Search for the cell housing the specified text and yield its (X, Y) center coordinate. 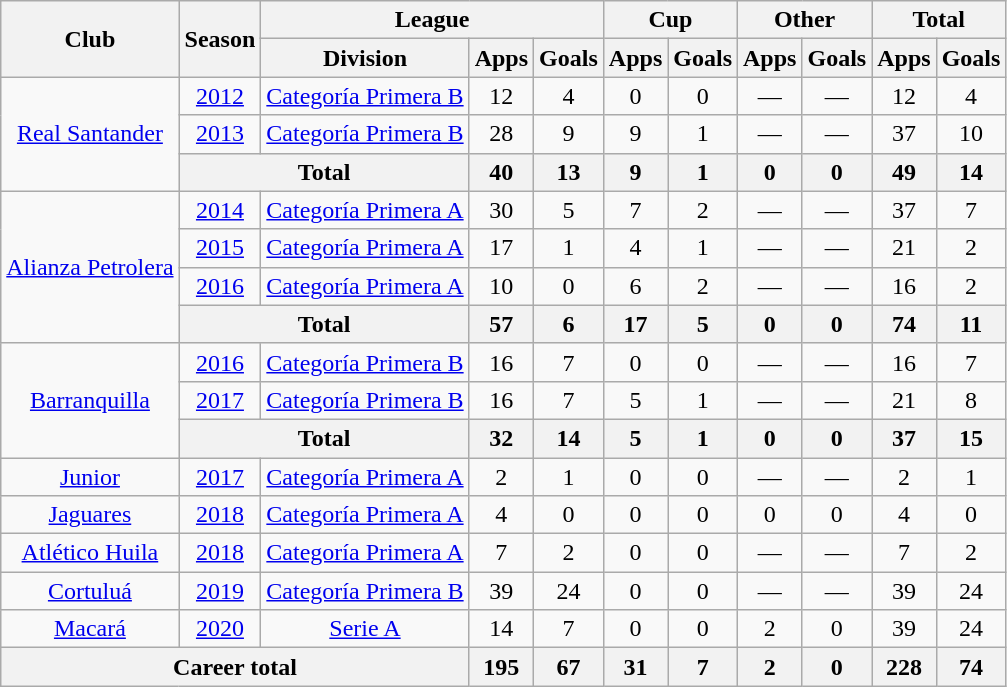
49 (904, 172)
8 (971, 400)
Cortuluá (90, 591)
Serie A (365, 629)
Macará (90, 629)
195 (501, 667)
2015 (220, 248)
League (432, 20)
2013 (220, 134)
2014 (220, 210)
13 (569, 172)
11 (971, 324)
Junior (90, 477)
Cup (670, 20)
30 (501, 210)
Atlético Huila (90, 553)
32 (501, 438)
67 (569, 667)
31 (635, 667)
Alianza Petrolera (90, 267)
Barranquilla (90, 400)
57 (501, 324)
Club (90, 39)
Division (365, 58)
228 (904, 667)
28 (501, 134)
Season (220, 39)
2020 (220, 629)
15 (971, 438)
2019 (220, 591)
2012 (220, 96)
Jaguares (90, 515)
40 (501, 172)
Other (805, 20)
Career total (235, 667)
Real Santander (90, 134)
